Return the (x, y) coordinate for the center point of the cell that contains the specified text.  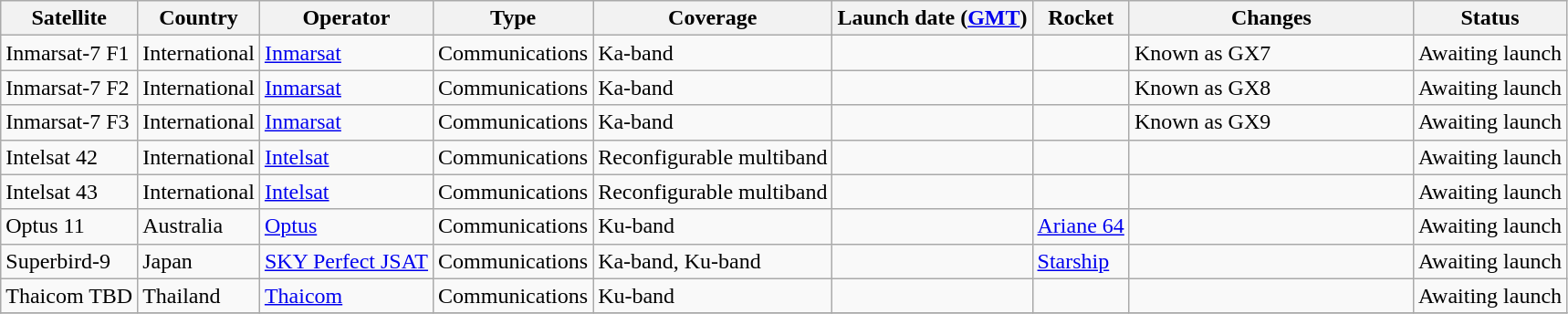
Ariane 64 (1081, 226)
Known as GX9 (1270, 122)
Ka-band, Ku-band (713, 261)
Thaicom TBD (69, 296)
Satellite (69, 18)
Launch date (GMT) (933, 18)
Japan (199, 261)
Intelsat 43 (69, 192)
Optus 11 (69, 226)
Changes (1270, 18)
Inmarsat-7 F1 (69, 53)
Optus (346, 226)
Inmarsat-7 F2 (69, 88)
SKY Perfect JSAT (346, 261)
Inmarsat-7 F3 (69, 122)
Known as GX8 (1270, 88)
Known as GX7 (1270, 53)
Superbird-9 (69, 261)
Thailand (199, 296)
Country (199, 18)
Coverage (713, 18)
Thaicom (346, 296)
Australia (199, 226)
Rocket (1081, 18)
Operator (346, 18)
Type (513, 18)
Starship (1081, 261)
Intelsat 42 (69, 157)
Status (1490, 18)
